Determine the (X, Y) coordinate at the center of the cell enclosing the given text.  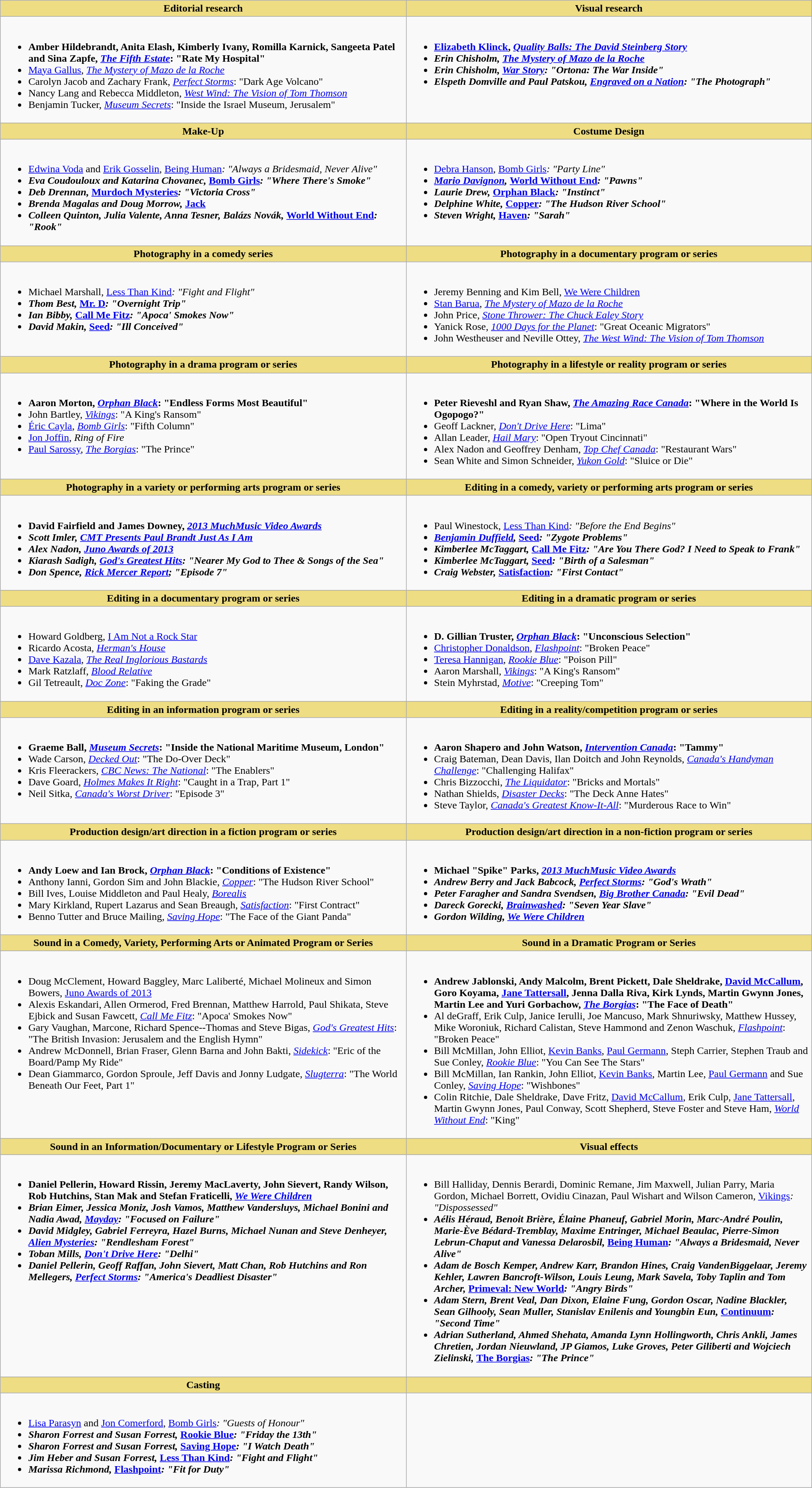
Casting (203, 1385)
Editing in a reality/competition program or series (609, 709)
Photography in a drama program or series (203, 365)
Editing in an information program or series (203, 709)
Editing in a documentary program or series (203, 598)
Make-Up (203, 131)
Visual research (609, 9)
Photography in a lifestyle or reality program or series (609, 365)
Editing in a comedy, variety or performing arts program or series (609, 487)
Photography in a documentary program or series (609, 254)
Sound in a Comedy, Variety, Performing Arts or Animated Program or Series (203, 943)
Photography in a comedy series (203, 254)
Sound in a Dramatic Program or Series (609, 943)
Sound in an Information/Documentary or Lifestyle Program or Series (203, 1147)
Editorial research (203, 9)
Costume Design (609, 131)
Production design/art direction in a non-fiction program or series (609, 832)
Editing in a dramatic program or series (609, 598)
Photography in a variety or performing arts program or series (203, 487)
Visual effects (609, 1147)
Production design/art direction in a fiction program or series (203, 832)
